Determine the [X, Y] coordinate at the center of the cell enclosing the given text.  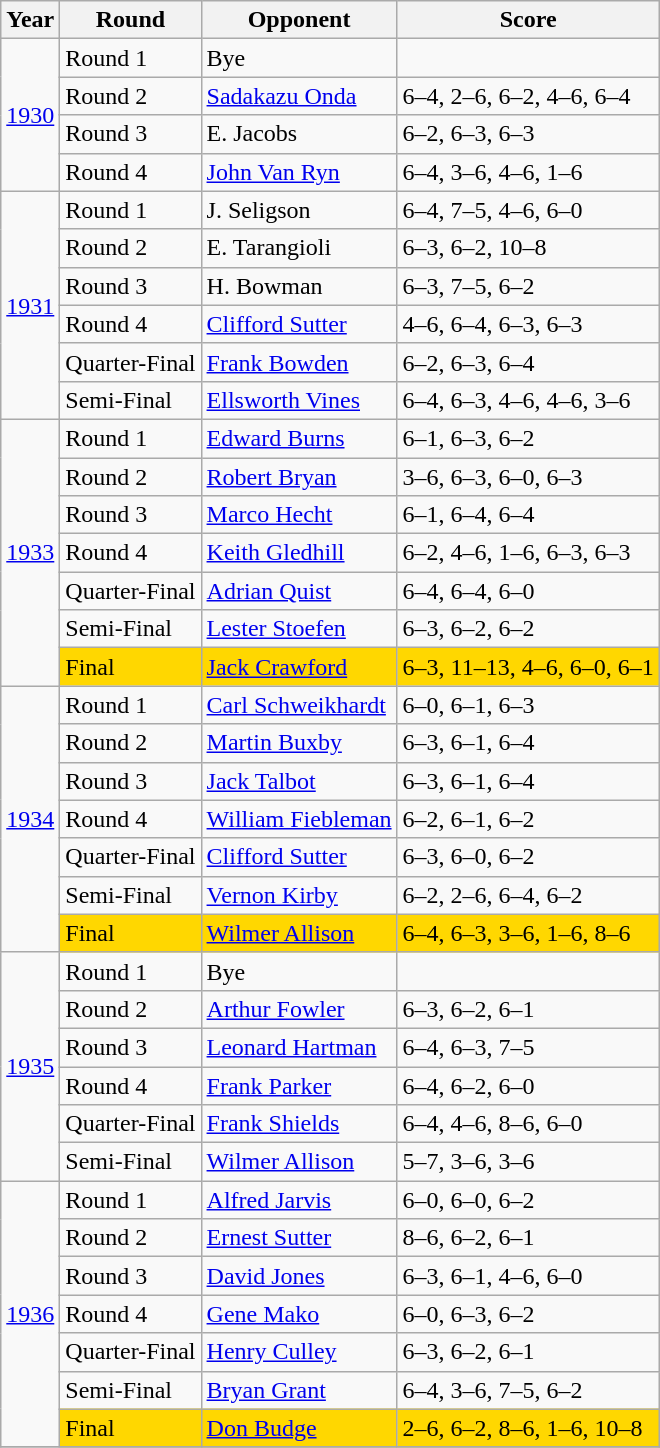
8–6, 6–2, 6–1 [528, 1238]
6–0, 6–3, 6–2 [528, 1314]
6–2, 6–1, 6–2 [528, 819]
J. Seligson [299, 210]
2–6, 6–2, 8–6, 1–6, 10–8 [528, 1428]
1934 [30, 819]
4–6, 6–4, 6–3, 6–3 [528, 324]
6–0, 6–1, 6–3 [528, 705]
6–4, 6–2, 6–0 [528, 1085]
Lester Stoefen [299, 629]
Frank Parker [299, 1085]
John Van Ryn [299, 172]
6–4, 3–6, 7–5, 6–2 [528, 1390]
Vernon Kirby [299, 895]
Carl Schweikhardt [299, 705]
Frank Bowden [299, 362]
6–4, 2–6, 6–2, 4–6, 6–4 [528, 96]
1933 [30, 552]
6–4, 6–4, 6–0 [528, 591]
Arthur Fowler [299, 1009]
6–4, 7–5, 4–6, 6–0 [528, 210]
Henry Culley [299, 1352]
6–3, 6–2, 6–2 [528, 629]
6–3, 6–0, 6–2 [528, 857]
6–1, 6–3, 6–2 [528, 438]
Jack Crawford [299, 667]
6–4, 6–3, 7–5 [528, 1047]
Gene Mako [299, 1314]
6–4, 3–6, 4–6, 1–6 [528, 172]
Alfred Jarvis [299, 1200]
Robert Bryan [299, 477]
1931 [30, 305]
Ernest Sutter [299, 1238]
Bryan Grant [299, 1390]
Year [30, 20]
Opponent [299, 20]
5–7, 3–6, 3–6 [528, 1162]
Jack Talbot [299, 781]
Ellsworth Vines [299, 400]
E. Jacobs [299, 134]
Round [130, 20]
6–4, 4–6, 8–6, 6–0 [528, 1124]
Adrian Quist [299, 591]
E. Tarangioli [299, 248]
David Jones [299, 1276]
6–0, 6–0, 6–2 [528, 1200]
Sadakazu Onda [299, 96]
6–3, 7–5, 6–2 [528, 286]
6–4, 6–3, 4–6, 4–6, 3–6 [528, 400]
6–3, 6–1, 4–6, 6–0 [528, 1276]
Marco Hecht [299, 515]
6–4, 6–3, 3–6, 1–6, 8–6 [528, 933]
1936 [30, 1314]
6–2, 6–3, 6–4 [528, 362]
6–2, 6–3, 6–3 [528, 134]
Don Budge [299, 1428]
3–6, 6–3, 6–0, 6–3 [528, 477]
H. Bowman [299, 286]
1935 [30, 1066]
William Fiebleman [299, 819]
6–2, 4–6, 1–6, 6–3, 6–3 [528, 553]
Martin Buxby [299, 743]
6–3, 6–2, 10–8 [528, 248]
6–1, 6–4, 6–4 [528, 515]
Score [528, 20]
Edward Burns [299, 438]
Keith Gledhill [299, 553]
6–2, 2–6, 6–4, 6–2 [528, 895]
1930 [30, 115]
Frank Shields [299, 1124]
Leonard Hartman [299, 1047]
6–3, 11–13, 4–6, 6–0, 6–1 [528, 667]
